Provide the (X, Y) coordinate of the cell's center where the given text is located.  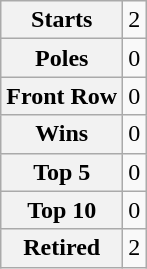
Starts (62, 20)
Front Row (62, 96)
Poles (62, 58)
Top 10 (62, 210)
Top 5 (62, 172)
Wins (62, 134)
Retired (62, 248)
